Output the (x, y) coordinate of the center of the cell containing the given text.  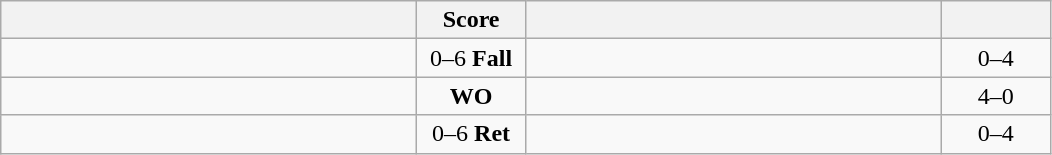
Score (472, 20)
4–0 (996, 96)
0–6 Fall (472, 58)
WO (472, 96)
0–6 Ret (472, 134)
